Extract the [x, y] coordinate from the center of the cell holding the provided text.  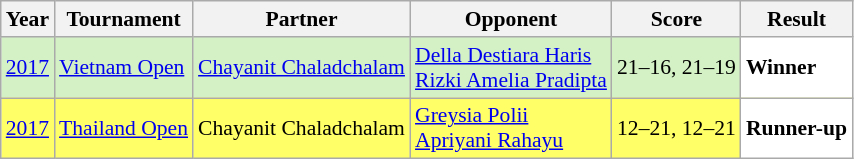
Della Destiara Haris Rizki Amelia Pradipta [511, 68]
Partner [302, 19]
12–21, 12–21 [676, 128]
21–16, 21–19 [676, 68]
Runner-up [796, 128]
Score [676, 19]
Year [28, 19]
Tournament [124, 19]
Greysia Polii Apriyani Rahayu [511, 128]
Opponent [511, 19]
Thailand Open [124, 128]
Vietnam Open [124, 68]
Result [796, 19]
Winner [796, 68]
